Scan for the cell matching the given text and deliver its [X, Y] coordinate at center. 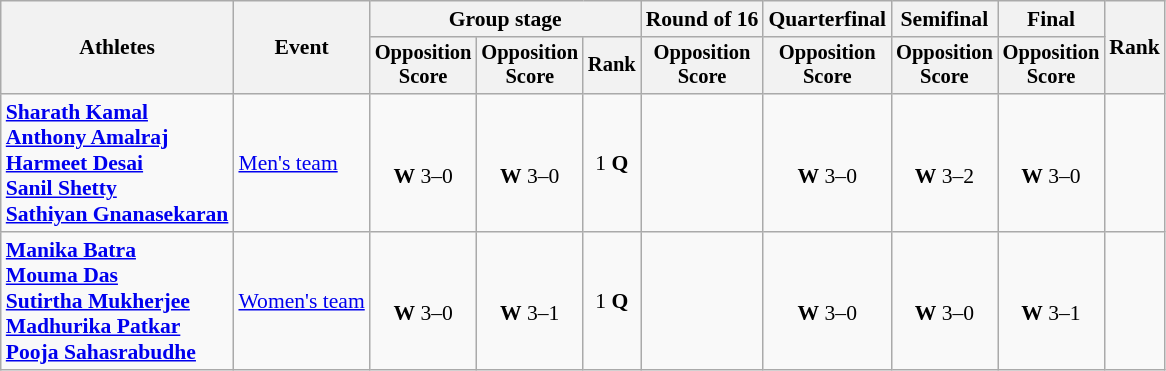
Final [1052, 19]
Semifinal [944, 19]
Men's team [301, 163]
Round of 16 [702, 19]
Athletes [118, 48]
Sharath KamalAnthony AmalrajHarmeet DesaiSanil ShettySathiyan Gnanasekaran [118, 163]
Quarterfinal [827, 19]
Event [301, 48]
Women's team [301, 301]
Manika BatraMouma DasSutirtha MukherjeeMadhurika PatkarPooja Sahasrabudhe [118, 301]
W 3–2 [944, 163]
Group stage [506, 19]
